From the cell containing the given text, extract its center point as [X, Y] coordinate. 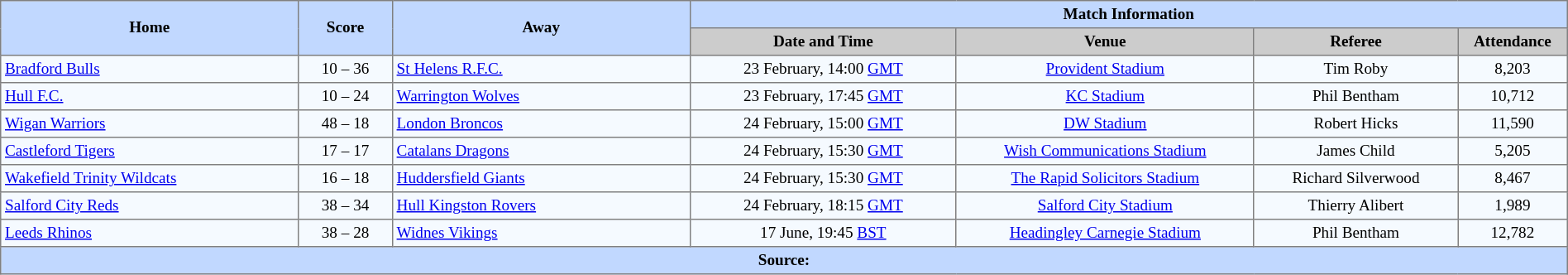
23 February, 17:45 GMT [823, 96]
8,467 [1513, 179]
St Helens R.F.C. [541, 70]
48 – 18 [346, 124]
KC Stadium [1105, 96]
Bradford Bulls [150, 70]
Wakefield Trinity Wildcats [150, 179]
8,203 [1513, 70]
Referee [1355, 41]
Tim Roby [1355, 70]
17 June, 19:45 BST [823, 234]
1,989 [1513, 205]
5,205 [1513, 151]
Catalans Dragons [541, 151]
38 – 28 [346, 234]
Salford City Stadium [1105, 205]
Robert Hicks [1355, 124]
Score [346, 28]
Hull Kingston Rovers [541, 205]
Richard Silverwood [1355, 179]
Provident Stadium [1105, 70]
Source: [784, 260]
Widnes Vikings [541, 234]
24 February, 18:15 GMT [823, 205]
Hull F.C. [150, 96]
The Rapid Solicitors Stadium [1105, 179]
London Broncos [541, 124]
16 – 18 [346, 179]
Date and Time [823, 41]
Huddersfield Giants [541, 179]
Away [541, 28]
Headingley Carnegie Stadium [1105, 234]
Attendance [1513, 41]
DW Stadium [1105, 124]
10 – 24 [346, 96]
Castleford Tigers [150, 151]
24 February, 15:00 GMT [823, 124]
10 – 36 [346, 70]
10,712 [1513, 96]
Venue [1105, 41]
Wish Communications Stadium [1105, 151]
12,782 [1513, 234]
Salford City Reds [150, 205]
Home [150, 28]
Match Information [1128, 15]
Warrington Wolves [541, 96]
Leeds Rhinos [150, 234]
17 – 17 [346, 151]
Wigan Warriors [150, 124]
23 February, 14:00 GMT [823, 70]
James Child [1355, 151]
11,590 [1513, 124]
38 – 34 [346, 205]
Thierry Alibert [1355, 205]
